Determine the [X, Y] coordinate at the center of the cell enclosing the given text.  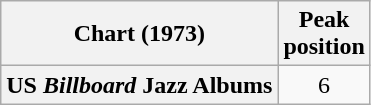
Chart (1973) [140, 34]
Peakposition [324, 34]
US Billboard Jazz Albums [140, 85]
6 [324, 85]
